Identify which cell holds the provided text, then report its (x, y) central coordinate. 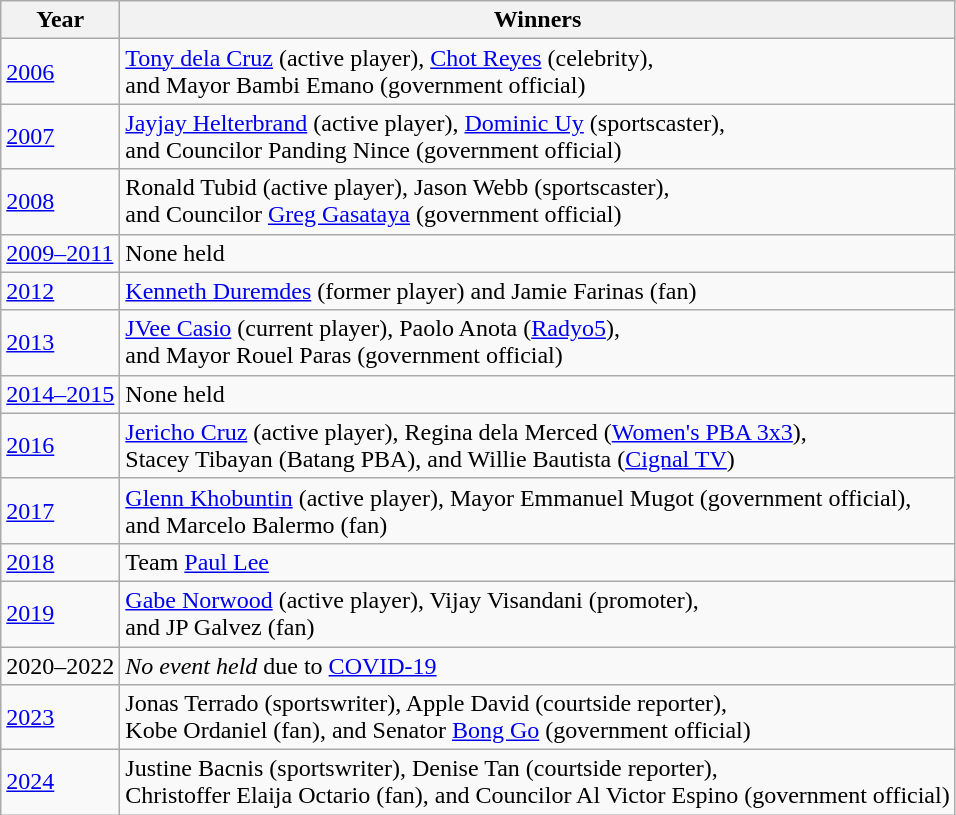
2006 (60, 72)
Tony dela Cruz (active player), Chot Reyes (celebrity),and Mayor Bambi Emano (government official) (538, 72)
Glenn Khobuntin (active player), Mayor Emmanuel Mugot (government official),and Marcelo Balermo (fan) (538, 510)
Winners (538, 20)
Jonas Terrado (sportswriter), Apple David (courtside reporter),Kobe Ordaniel (fan), and Senator Bong Go (government official) (538, 718)
Justine Bacnis (sportswriter), Denise Tan (courtside reporter),Christoffer Elaija Octario (fan), and Councilor Al Victor Espino (government official) (538, 782)
Jayjay Helterbrand (active player), Dominic Uy (sportscaster),and Councilor Panding Nince (government official) (538, 136)
2007 (60, 136)
2014–2015 (60, 394)
2018 (60, 562)
2013 (60, 342)
2024 (60, 782)
2009–2011 (60, 253)
No event held due to COVID-19 (538, 665)
Team Paul Lee (538, 562)
Kenneth Duremdes (former player) and Jamie Farinas (fan) (538, 291)
Gabe Norwood (active player), Vijay Visandani (promoter),and JP Galvez (fan) (538, 614)
2019 (60, 614)
2008 (60, 202)
Year (60, 20)
2017 (60, 510)
2012 (60, 291)
JVee Casio (current player), Paolo Anota (Radyo5),and Mayor Rouel Paras (government official) (538, 342)
2016 (60, 446)
Jericho Cruz (active player), Regina dela Merced (Women's PBA 3x3),Stacey Tibayan (Batang PBA), and Willie Bautista (Cignal TV) (538, 446)
2023 (60, 718)
Ronald Tubid (active player), Jason Webb (sportscaster),and Councilor Greg Gasataya (government official) (538, 202)
2020–2022 (60, 665)
